Extract the [X, Y] coordinate from the center of the cell holding the provided text.  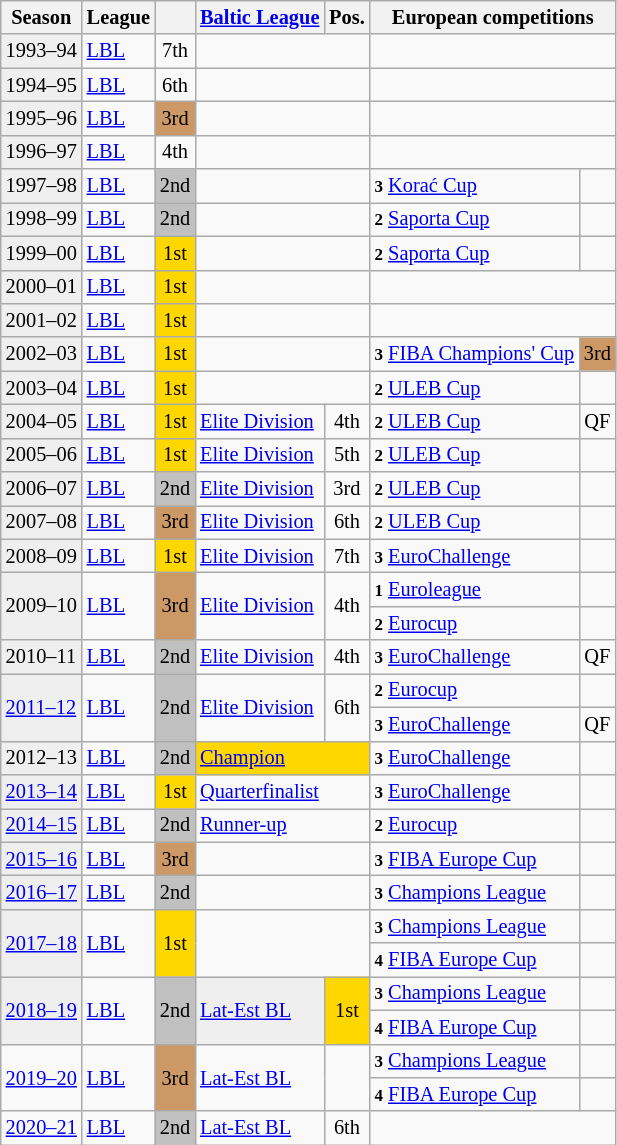
3 Korać Cup [474, 186]
Quarterfinalist [282, 791]
2009–10 [42, 606]
2018–19 [42, 1010]
1997–98 [42, 186]
1 Euroleague [474, 589]
1995–96 [42, 118]
2017–18 [42, 942]
Baltic League [260, 17]
2005–06 [42, 455]
3 FIBA Europe Cup [474, 859]
2014–15 [42, 825]
2020–21 [42, 1128]
1994–95 [42, 85]
Runner-up [282, 825]
2015–16 [42, 859]
5th [346, 455]
European competitions [493, 17]
2003–04 [42, 388]
1996–97 [42, 152]
1993–94 [42, 51]
Pos. [346, 17]
2016–17 [42, 892]
2012–13 [42, 758]
1998–99 [42, 219]
2006–07 [42, 489]
2004–05 [42, 421]
2001–02 [42, 320]
1999–00 [42, 253]
2002–03 [42, 354]
2000–01 [42, 287]
3 FIBA Champions' Cup [474, 354]
2011–12 [42, 706]
League [118, 17]
Champion [282, 758]
2007–08 [42, 522]
2010–11 [42, 657]
2008–09 [42, 556]
2019–20 [42, 1078]
2013–14 [42, 791]
Season [42, 17]
